Provide the [X, Y] coordinate of the cell's center where the given text is located.  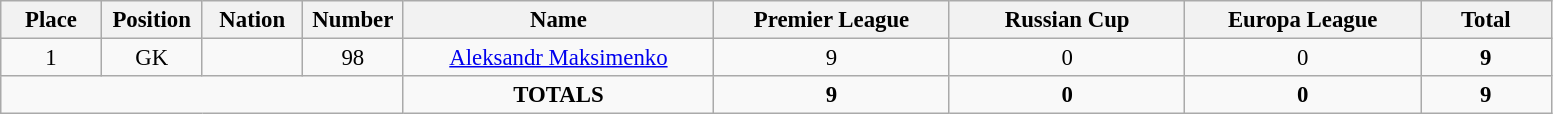
GK [152, 58]
Nation [252, 20]
Europa League [1303, 20]
Russian Cup [1067, 20]
Position [152, 20]
Aleksandr Maksimenko [558, 58]
98 [354, 58]
Place [52, 20]
Total [1486, 20]
TOTALS [558, 95]
Premier League [832, 20]
Number [354, 20]
Name [558, 20]
1 [52, 58]
